For the text-containing cell, return its midpoint in (x, y) coordinate format. 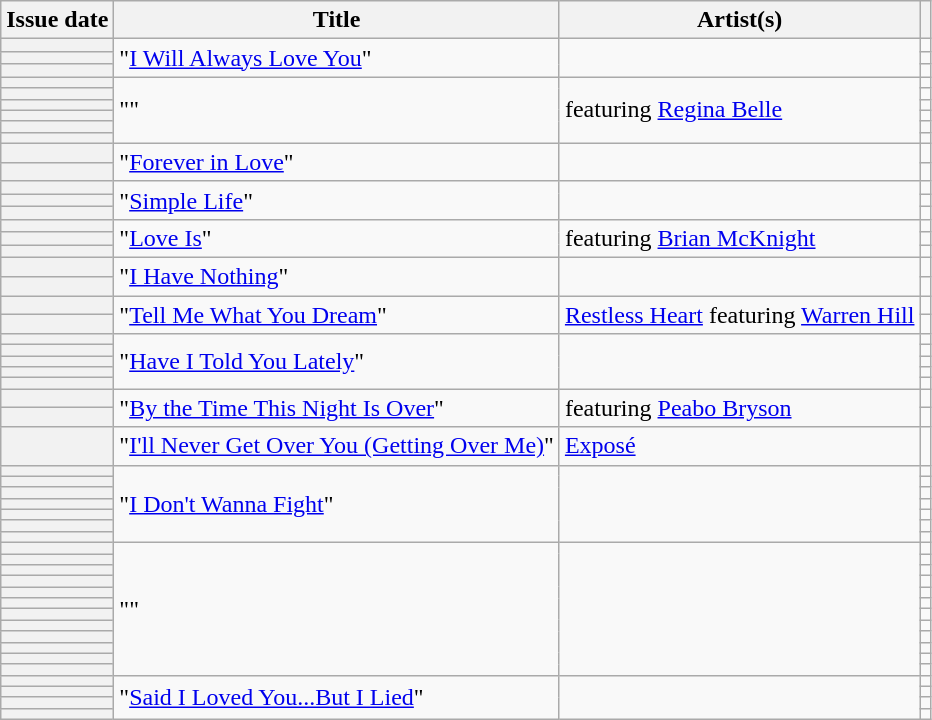
featuring Regina Belle (740, 110)
"I Don't Wanna Fight" (337, 504)
"I Have Nothing" (337, 276)
"Love Is" (337, 238)
featuring Peabo Bryson (740, 408)
"I Will Always Love You" (337, 58)
Issue date (58, 20)
"Forever in Love" (337, 162)
Title (337, 20)
"I'll Never Get Over You (Getting Over Me)" (337, 446)
"By the Time This Night Is Over" (337, 408)
Restless Heart featuring Warren Hill (740, 315)
Artist(s) (740, 20)
"Said I Loved You...But I Lied" (337, 697)
Exposé (740, 446)
"Tell Me What You Dream" (337, 315)
"Simple Life" (337, 200)
"Have I Told You Lately" (337, 362)
featuring Brian McKnight (740, 238)
